Determine the (X, Y) coordinate at the center of the cell enclosing the given text.  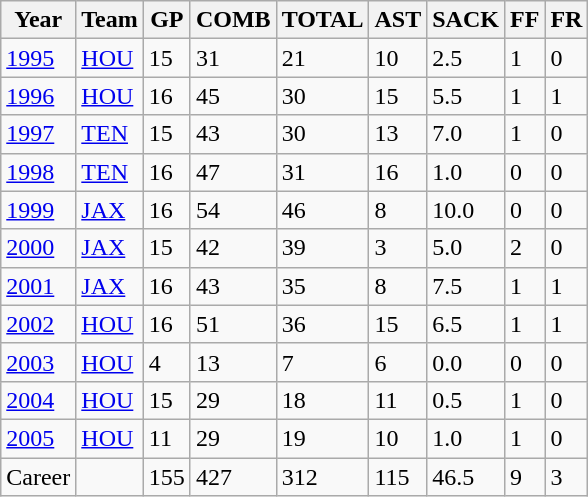
18 (322, 400)
39 (322, 248)
TOTAL (322, 20)
6.5 (466, 324)
4 (166, 362)
155 (166, 477)
2003 (38, 362)
1996 (38, 96)
10.0 (466, 210)
36 (322, 324)
GP (166, 20)
Year (38, 20)
46 (322, 210)
35 (322, 286)
19 (322, 438)
7.5 (466, 286)
SACK (466, 20)
FR (566, 20)
7.0 (466, 134)
5.5 (466, 96)
0.5 (466, 400)
51 (233, 324)
2000 (38, 248)
45 (233, 96)
AST (398, 20)
Team (110, 20)
2 (524, 248)
9 (524, 477)
2.5 (466, 58)
Career (38, 477)
5.0 (466, 248)
FF (524, 20)
115 (398, 477)
1998 (38, 172)
0.0 (466, 362)
2005 (38, 438)
54 (233, 210)
6 (398, 362)
2004 (38, 400)
1997 (38, 134)
427 (233, 477)
312 (322, 477)
7 (322, 362)
COMB (233, 20)
1999 (38, 210)
21 (322, 58)
42 (233, 248)
1995 (38, 58)
2001 (38, 286)
2002 (38, 324)
47 (233, 172)
46.5 (466, 477)
